Search for the cell housing the specified text and yield its (X, Y) center coordinate. 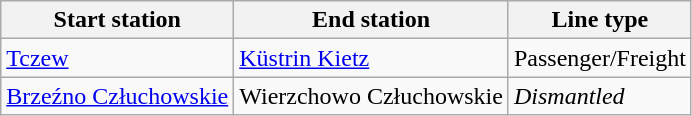
Passenger/Freight (600, 58)
Start station (118, 20)
Wierzchowo Człuchowskie (372, 96)
Line type (600, 20)
Brzeźno Człuchowskie (118, 96)
End station (372, 20)
Tczew (118, 58)
Dismantled (600, 96)
Küstrin Kietz (372, 58)
